For the text-containing cell, return its midpoint in [X, Y] coordinate format. 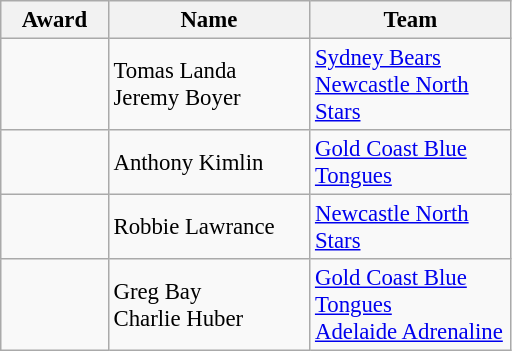
Award [54, 20]
Tomas Landa Jeremy Boyer [208, 85]
Anthony Kimlin [208, 162]
Gold Coast Blue Tongues [411, 162]
Sydney Bears Newcastle North Stars [411, 85]
Newcastle North Stars [411, 228]
Name [208, 20]
Team [411, 20]
Robbie Lawrance [208, 228]
Greg Bay Charlie Huber [208, 305]
Gold Coast Blue Tongues Adelaide Adrenaline [411, 305]
